Provide the (X, Y) coordinate of the cell's center where the given text is located.  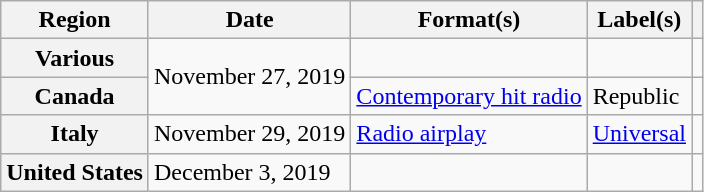
Date (249, 20)
Radio airplay (469, 134)
Universal (639, 134)
Label(s) (639, 20)
United States (75, 172)
December 3, 2019 (249, 172)
November 27, 2019 (249, 77)
Various (75, 58)
Italy (75, 134)
Region (75, 20)
November 29, 2019 (249, 134)
Canada (75, 96)
Contemporary hit radio (469, 96)
Republic (639, 96)
Format(s) (469, 20)
